Locate the cell with the specified text and output its [x, y] center coordinate. 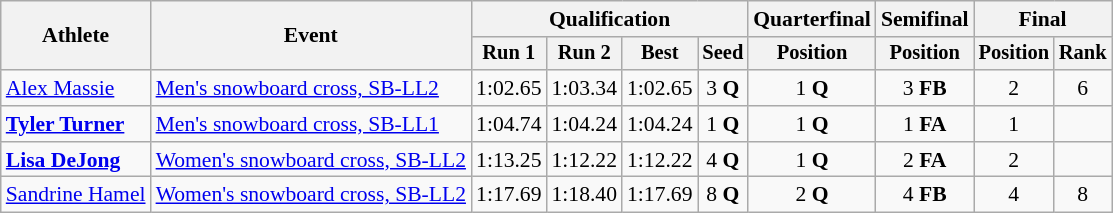
Men's snowboard cross, SB-LL1 [311, 124]
1:03.34 [584, 88]
Run 2 [584, 54]
1:18.40 [584, 195]
Best [660, 54]
4 FB [925, 195]
8 Q [724, 195]
2 Q [812, 195]
Sandrine Hamel [76, 195]
Lisa DeJong [76, 160]
Men's snowboard cross, SB-LL2 [311, 88]
6 [1083, 88]
Quarterfinal [812, 19]
Semifinal [925, 19]
1:13.25 [508, 160]
Event [311, 36]
1:04.74 [508, 124]
2 FA [925, 160]
Seed [724, 54]
1 FA [925, 124]
Tyler Turner [76, 124]
Run 1 [508, 54]
Alex Massie [76, 88]
3 Q [724, 88]
8 [1083, 195]
1 [1014, 124]
Rank [1083, 54]
Final [1043, 19]
Qualification [610, 19]
3 FB [925, 88]
Athlete [76, 36]
4 [1014, 195]
4 Q [724, 160]
